Locate the cell with the specified text and output its [x, y] center coordinate. 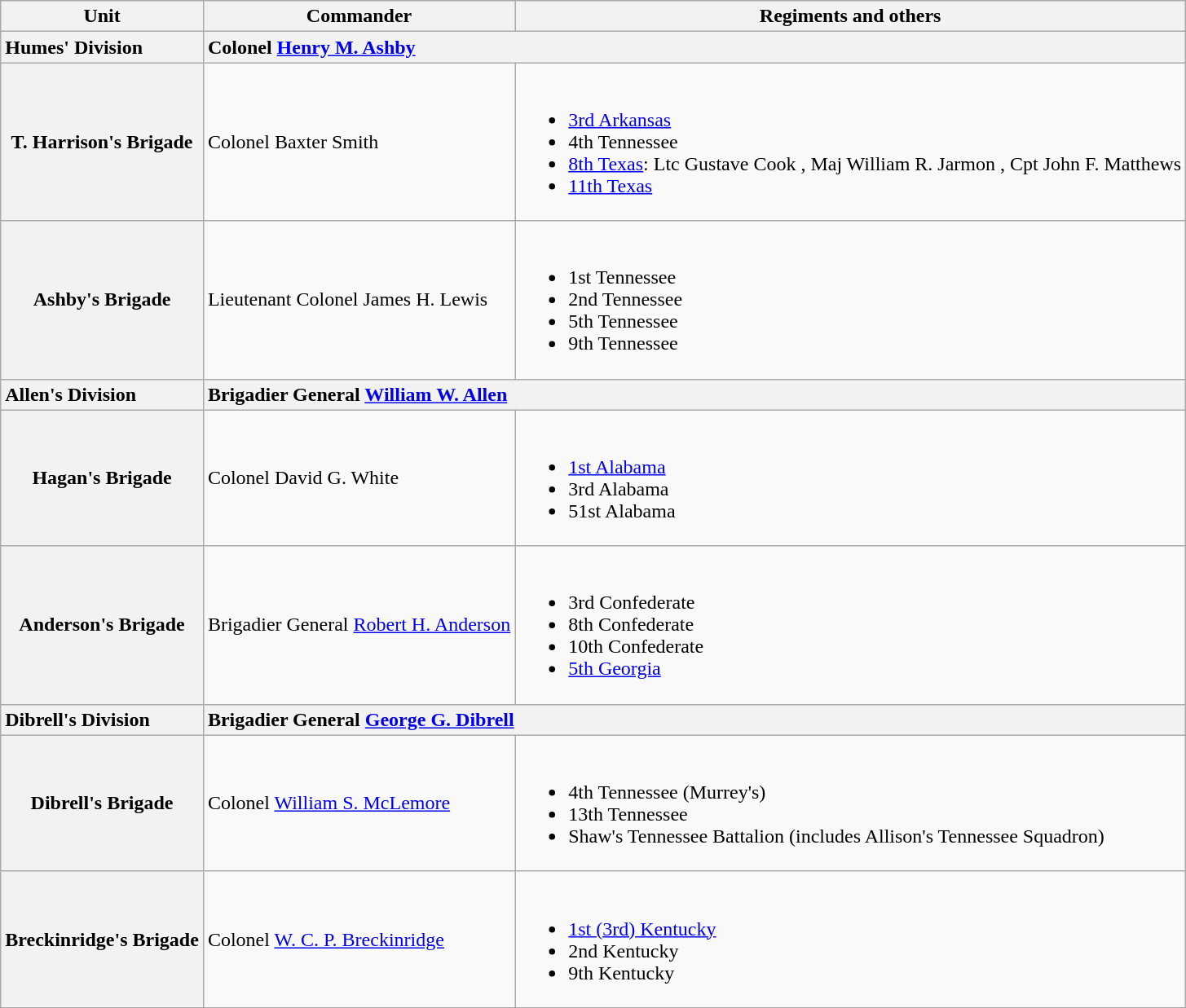
Dibrell's Division [103, 720]
Allen's Division [103, 394]
Brigadier General George G. Dibrell [694, 720]
1st Tennessee2nd Tennessee5th Tennessee9th Tennessee [851, 300]
1st (3rd) Kentucky2nd Kentucky9th Kentucky [851, 939]
Colonel David G. White [359, 478]
Dibrell's Brigade [103, 803]
Colonel Henry M. Ashby [694, 47]
Hagan's Brigade [103, 478]
T. Harrison's Brigade [103, 142]
Regiments and others [851, 16]
Lieutenant Colonel James H. Lewis [359, 300]
Ashby's Brigade [103, 300]
Anderson's Brigade [103, 625]
Colonel W. C. P. Breckinridge [359, 939]
Humes' Division [103, 47]
Brigadier General William W. Allen [694, 394]
Brigadier General Robert H. Anderson [359, 625]
4th Tennessee (Murrey's)13th TennesseeShaw's Tennessee Battalion (includes Allison's Tennessee Squadron) [851, 803]
Commander [359, 16]
Unit [103, 16]
3rd Confederate8th Confederate10th Confederate5th Georgia [851, 625]
3rd Arkansas4th Tennessee8th Texas: Ltc Gustave Cook , Maj William R. Jarmon , Cpt John F. Matthews11th Texas [851, 142]
Colonel Baxter Smith [359, 142]
1st Alabama3rd Alabama51st Alabama [851, 478]
Colonel William S. McLemore [359, 803]
Breckinridge's Brigade [103, 939]
